Capture the cell that displays the provided text and extract its [x, y] central coordinate. 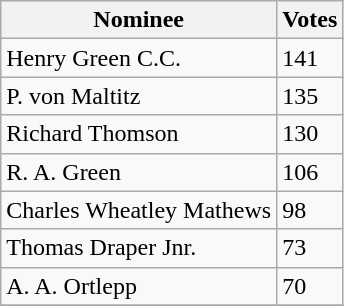
106 [310, 172]
70 [310, 286]
Thomas Draper Jnr. [139, 248]
R. A. Green [139, 172]
A. A. Ortlepp [139, 286]
98 [310, 210]
73 [310, 248]
Votes [310, 20]
Henry Green C.C. [139, 58]
130 [310, 134]
Richard Thomson [139, 134]
141 [310, 58]
P. von Maltitz [139, 96]
Charles Wheatley Mathews [139, 210]
Nominee [139, 20]
135 [310, 96]
